Return (x, y) of the center of cell containing provided text 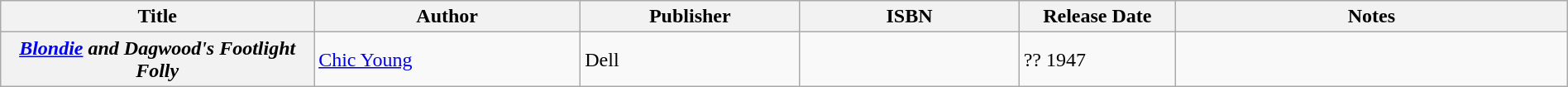
Publisher (690, 17)
Chic Young (447, 60)
Notes (1372, 17)
Dell (690, 60)
ISBN (910, 17)
Title (157, 17)
?? 1947 (1097, 60)
Author (447, 17)
Release Date (1097, 17)
Blondie and Dagwood's Footlight Folly (157, 60)
